Search for the cell housing the specified text and yield its [X, Y] center coordinate. 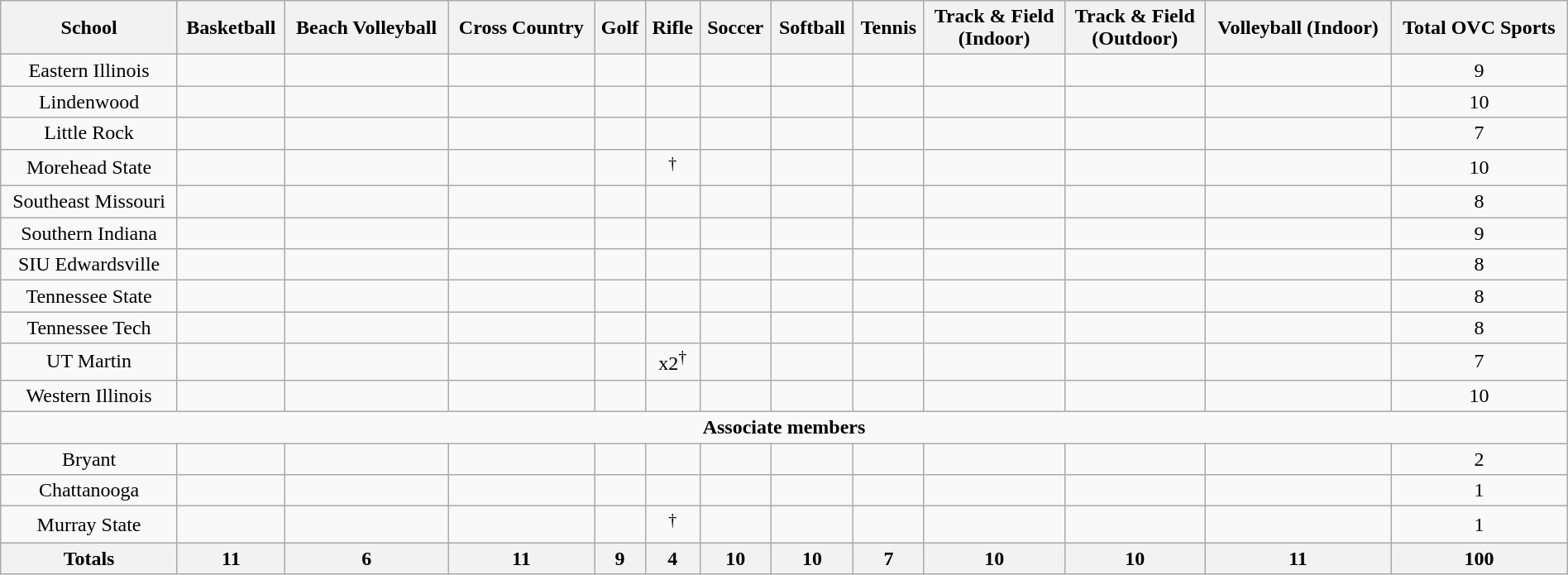
Chattanooga [89, 491]
Associate members [784, 427]
Tennessee State [89, 296]
Volleyball (Indoor) [1298, 28]
School [89, 28]
Softball [812, 28]
Southern Indiana [89, 233]
Rifle [672, 28]
Murray State [89, 525]
Eastern Illinois [89, 70]
100 [1480, 558]
UT Martin [89, 362]
Cross Country [521, 28]
Track & Field(Outdoor) [1135, 28]
Bryant [89, 459]
Morehead State [89, 167]
Little Rock [89, 133]
Beach Volleyball [366, 28]
SIU Edwardsville [89, 265]
Total OVC Sports [1480, 28]
Tennessee Tech [89, 328]
2 [1480, 459]
Soccer [735, 28]
x2† [672, 362]
Southeast Missouri [89, 202]
4 [672, 558]
Tennis [888, 28]
Lindenwood [89, 102]
Golf [620, 28]
Western Illinois [89, 395]
Track & Field(Indoor) [994, 28]
Totals [89, 558]
6 [366, 558]
Basketball [231, 28]
